Find where the given text appears and provide that cell's center as [x, y] coordinate. 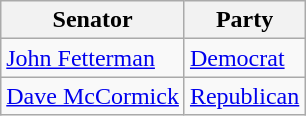
Republican [244, 96]
Senator [93, 20]
Democrat [244, 58]
John Fetterman [93, 58]
Party [244, 20]
Dave McCormick [93, 96]
